Detect which cell encompasses the target text, then output its (X, Y) center coordinate. 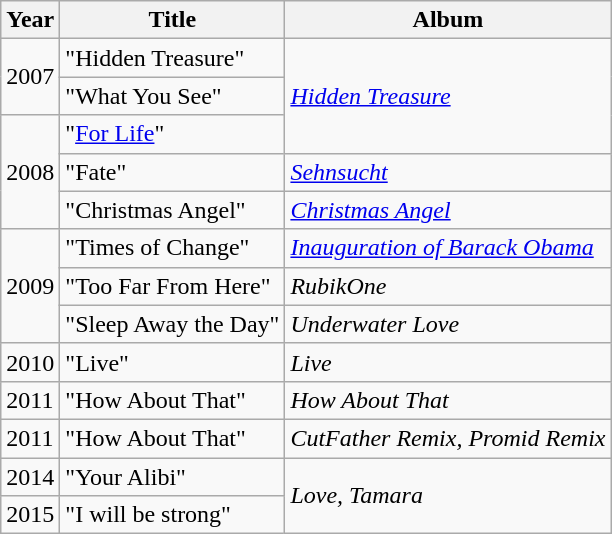
"Hidden Treasure" (172, 58)
Year (30, 20)
Album (448, 20)
"For Life" (172, 134)
Live (448, 362)
"Live" (172, 362)
"Sleep Away the Day" (172, 324)
2009 (30, 286)
2010 (30, 362)
"Too Far From Here" (172, 286)
2007 (30, 77)
Hidden Treasure (448, 96)
Sehnsucht (448, 172)
Love, Tamara (448, 496)
2008 (30, 172)
Inauguration of Barack Obama (448, 248)
2015 (30, 515)
How About That (448, 400)
2014 (30, 477)
CutFather Remix, Promid Remix (448, 438)
"Christmas Angel" (172, 210)
"I will be strong" (172, 515)
"What You See" (172, 96)
Underwater Love (448, 324)
Title (172, 20)
"Your Alibi" (172, 477)
"Fate" (172, 172)
Christmas Angel (448, 210)
RubikOne (448, 286)
"Times of Change" (172, 248)
